Pinpoint the cell where the given text exists, returning its [x, y] midpoint coordinate. 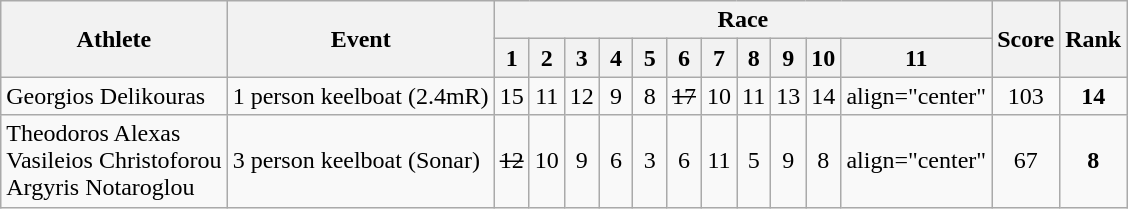
1 [512, 58]
15 [512, 96]
Race [743, 20]
7 [720, 58]
17 [684, 96]
1 person keelboat (2.4mR) [360, 96]
103 [1026, 96]
3 person keelboat (Sonar) [360, 161]
67 [1026, 161]
Georgios Delikouras [114, 96]
Event [360, 39]
Athlete [114, 39]
4 [616, 58]
Score [1026, 39]
13 [788, 96]
Rank [1094, 39]
2 [546, 58]
Theodoros AlexasVasileios ChristoforouArgyris Notaroglou [114, 161]
